Output the [X, Y] coordinate of the center of the cell containing the given text.  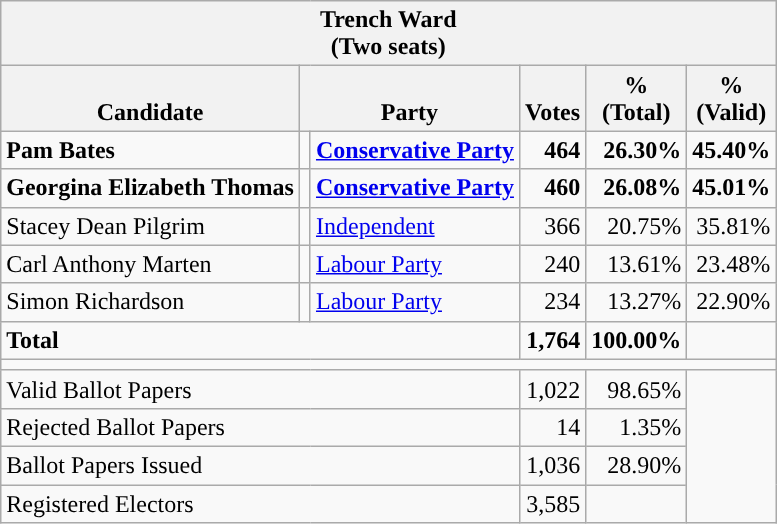
Registered Electors [260, 503]
Simon Richardson [150, 302]
26.08% [636, 188]
Independent [414, 226]
28.90% [636, 465]
Ballot Papers Issued [260, 465]
3,585 [552, 503]
%(Total) [636, 98]
Carl Anthony Marten [150, 264]
Valid Ballot Papers [260, 389]
Votes [552, 98]
Party [409, 98]
26.30% [636, 150]
464 [552, 150]
460 [552, 188]
1,036 [552, 465]
1,022 [552, 389]
366 [552, 226]
Georgina Elizabeth Thomas [150, 188]
35.81% [732, 226]
240 [552, 264]
1.35% [636, 427]
Total [260, 340]
Candidate [150, 98]
Pam Bates [150, 150]
100.00% [636, 340]
234 [552, 302]
20.75% [636, 226]
13.61% [636, 264]
Stacey Dean Pilgrim [150, 226]
13.27% [636, 302]
23.48% [732, 264]
Rejected Ballot Papers [260, 427]
%(Valid) [732, 98]
14 [552, 427]
Trench Ward(Two seats) [388, 34]
1,764 [552, 340]
22.90% [732, 302]
98.65% [636, 389]
45.40% [732, 150]
45.01% [732, 188]
